Extract the [x, y] coordinate from the center of the cell holding the provided text.  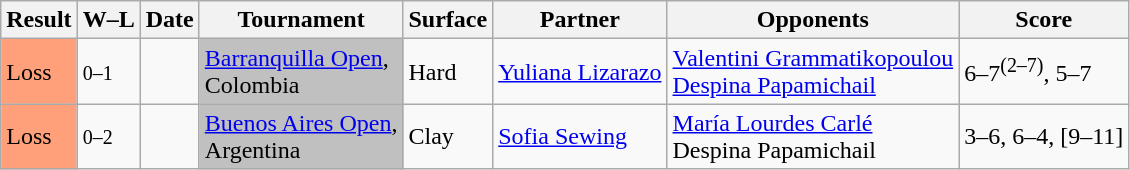
Date [170, 20]
Tournament [301, 20]
Surface [448, 20]
Yuliana Lizarazo [580, 72]
Result [39, 20]
Hard [448, 72]
Valentini Grammatikopoulou Despina Papamichail [813, 72]
W–L [108, 20]
Buenos Aires Open, Argentina [301, 136]
0–2 [108, 136]
Partner [580, 20]
3–6, 6–4, [9–11] [1044, 136]
Clay [448, 136]
Score [1044, 20]
Sofia Sewing [580, 136]
0–1 [108, 72]
Barranquilla Open, Colombia [301, 72]
6–7(2–7), 5–7 [1044, 72]
Opponents [813, 20]
María Lourdes Carlé Despina Papamichail [813, 136]
